From the cell containing the given text, extract its center point as [X, Y] coordinate. 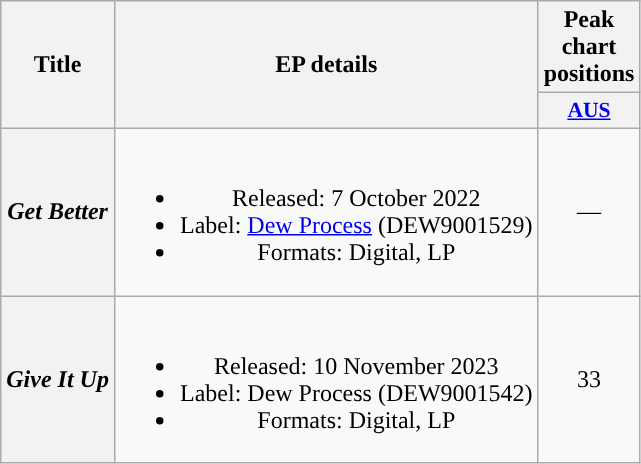
Released: 7 October 2022Label: Dew Process (DEW9001529)Formats: Digital, LP [326, 212]
Title [58, 65]
Get Better [58, 212]
Released: 10 November 2023Label: Dew Process (DEW9001542)Formats: Digital, LP [326, 380]
33 [589, 380]
Give It Up [58, 380]
EP details [326, 65]
— [589, 212]
AUS [589, 111]
Peak chart positions [589, 47]
